Find where the given text appears and provide that cell's center as [x, y] coordinate. 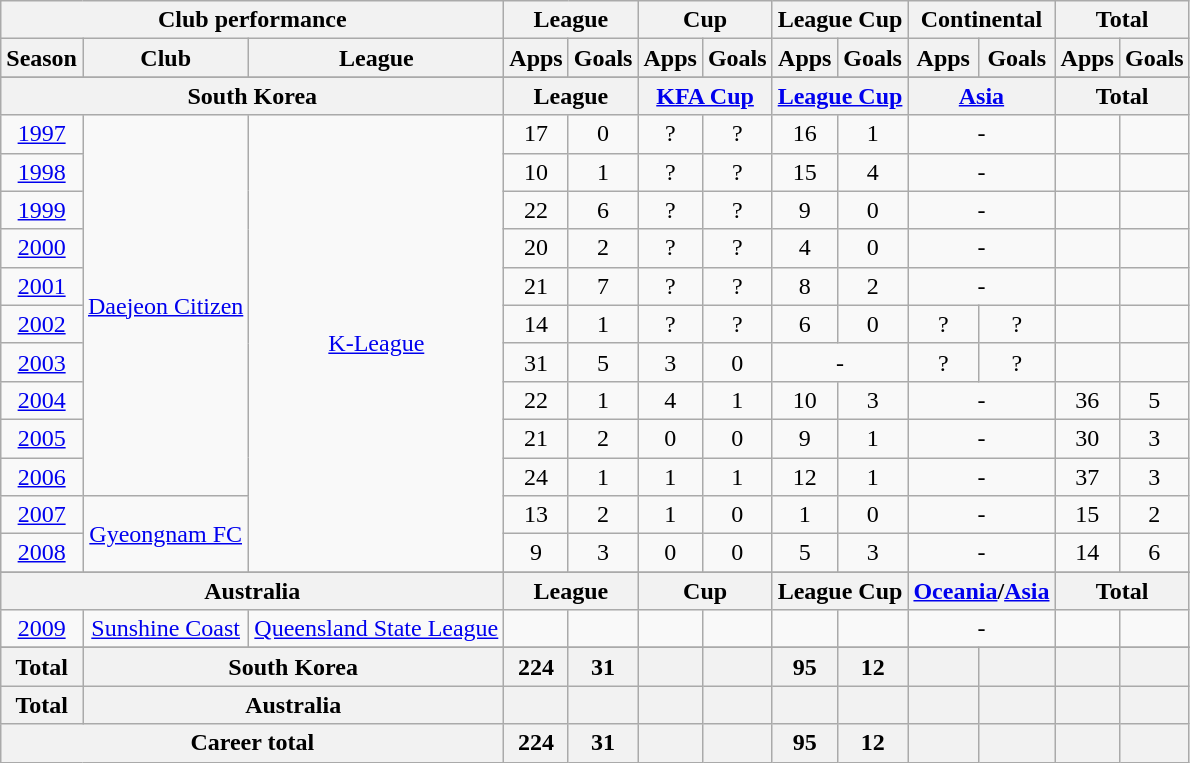
KFA Cup [705, 96]
2000 [42, 248]
Career total [252, 743]
1997 [42, 134]
Club [165, 58]
Gyeongnam FC [165, 534]
Queensland State League [376, 629]
37 [1087, 477]
30 [1087, 438]
7 [603, 286]
Continental [982, 20]
36 [1087, 400]
2003 [42, 362]
2009 [42, 629]
2001 [42, 286]
1998 [42, 172]
2006 [42, 477]
24 [536, 477]
20 [536, 248]
2004 [42, 400]
1999 [42, 210]
2007 [42, 515]
17 [536, 134]
Asia [982, 96]
Sunshine Coast [165, 629]
8 [804, 286]
13 [536, 515]
2002 [42, 324]
Daejeon Citizen [165, 306]
Club performance [252, 20]
16 [804, 134]
Oceania/Asia [982, 591]
Season [42, 58]
2008 [42, 553]
2005 [42, 438]
K-League [376, 344]
